Pinpoint the cell where the given text exists, returning its [x, y] midpoint coordinate. 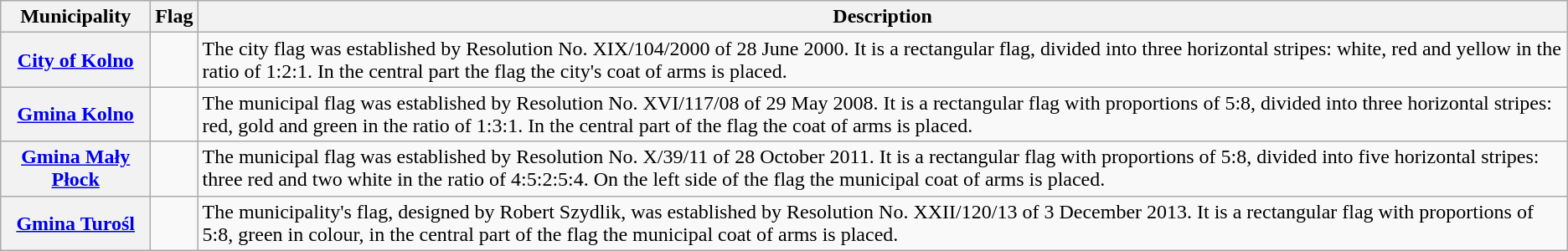
City of Kolno [75, 60]
Gmina Kolno [75, 114]
Gmina Turośl [75, 223]
Gmina Mały Płock [75, 169]
Flag [174, 17]
Municipality [75, 17]
Description [883, 17]
